Return [x, y] of the center of cell containing provided text 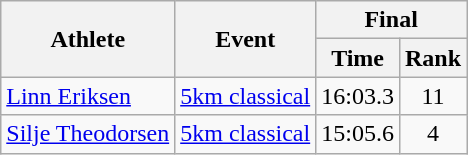
Rank [432, 58]
Athlete [88, 39]
Time [358, 58]
4 [432, 134]
Silje Theodorsen [88, 134]
15:05.6 [358, 134]
Linn Eriksen [88, 96]
Final [392, 20]
16:03.3 [358, 96]
Event [246, 39]
11 [432, 96]
